Find where the given text appears and provide that cell's center as [x, y] coordinate. 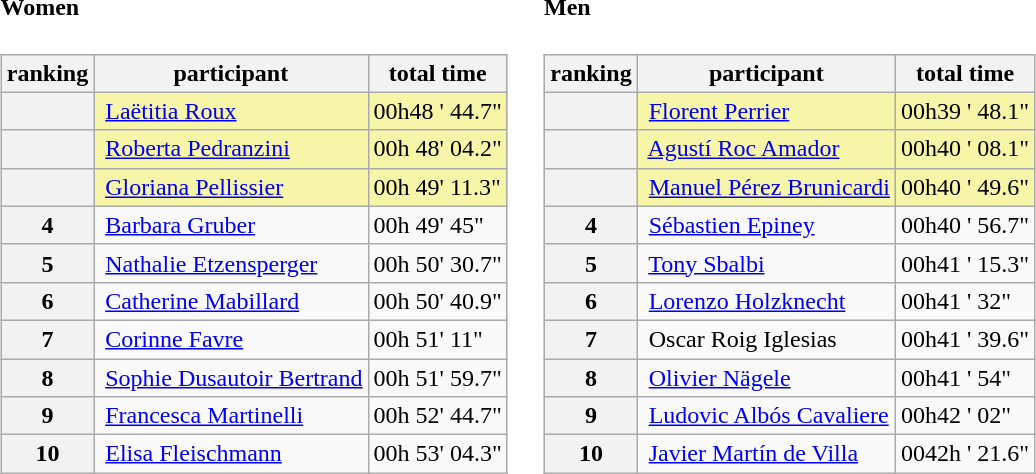
Tony Sbalbi [766, 263]
Gloriana Pellissier [231, 187]
00h 50' 40.9" [438, 301]
00h 51' 11" [438, 339]
Nathalie Etzensperger [231, 263]
Florent Perrier [766, 111]
00h 49' 45" [438, 225]
Lorenzo Holzknecht [766, 301]
00h39 ' 48.1" [964, 111]
Roberta Pedranzini [231, 149]
Barbara Gruber [231, 225]
00h41 ' 39.6" [964, 339]
00h42 ' 02" [964, 416]
Ludovic Albós Cavaliere [766, 416]
00h41 ' 54" [964, 378]
Olivier Nägele [766, 378]
Agustí Roc Amador [766, 149]
Sophie Dusautoir Bertrand [231, 378]
Corinne Favre [231, 339]
0042h ' 21.6" [964, 454]
Francesca Martinelli [231, 416]
Laëtitia Roux [231, 111]
00h 48' 04.2" [438, 149]
00h40 ' 49.6" [964, 187]
00h48 ' 44.7" [438, 111]
Javier Martín de Villa [766, 454]
00h41 ' 32" [964, 301]
00h 51' 59.7" [438, 378]
00h40 ' 56.7" [964, 225]
00h40 ' 08.1" [964, 149]
Manuel Pérez Brunicardi [766, 187]
Sébastien Epiney [766, 225]
00h 52' 44.7" [438, 416]
Catherine Mabillard [231, 301]
00h 50' 30.7" [438, 263]
00h 53' 04.3" [438, 454]
Elisa Fleischmann [231, 454]
00h41 ' 15.3" [964, 263]
00h 49' 11.3" [438, 187]
Oscar Roig Iglesias [766, 339]
